Detect which cell encompasses the target text, then output its [X, Y] center coordinate. 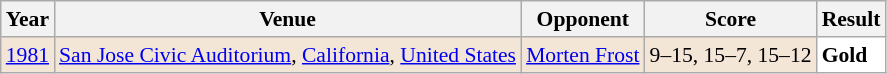
Year [28, 19]
9–15, 15–7, 15–12 [731, 55]
San Jose Civic Auditorium, California, United States [288, 55]
Gold [852, 55]
Morten Frost [582, 55]
Score [731, 19]
Venue [288, 19]
Result [852, 19]
1981 [28, 55]
Opponent [582, 19]
